Return (X, Y) of the center of cell containing provided text 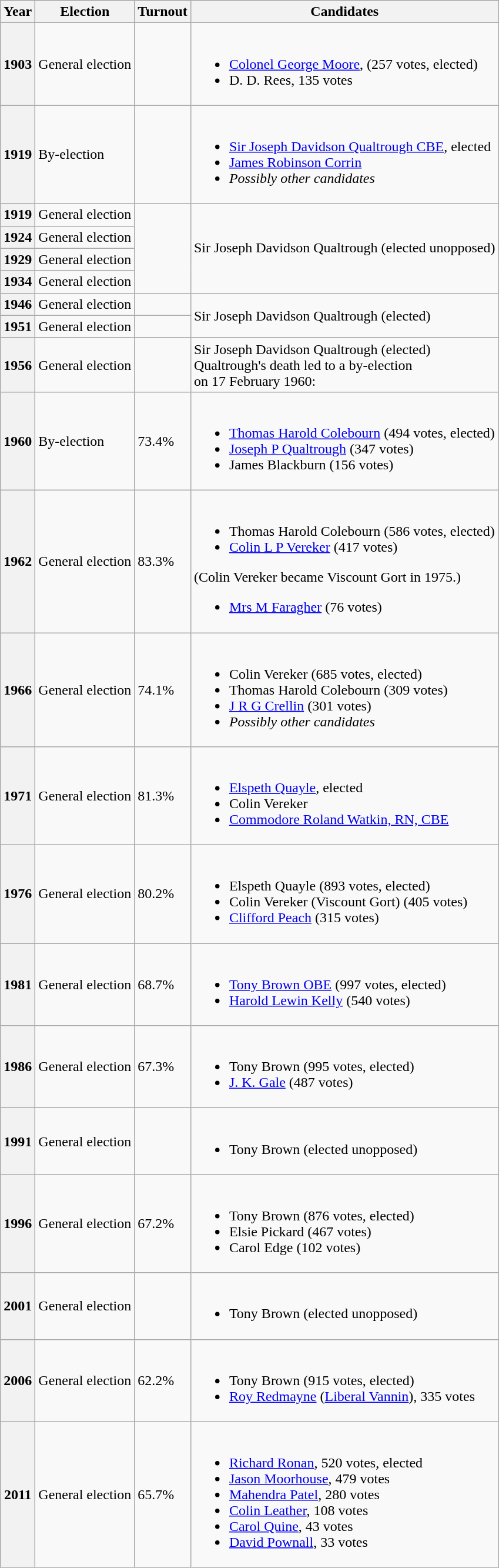
1966 (18, 690)
Colonel George Moore, (257 votes, elected)D. D. Rees, 135 votes (344, 64)
1951 (18, 326)
73.4% (163, 441)
1929 (18, 259)
67.2% (163, 1223)
Colin Vereker (685 votes, elected)Thomas Harold Colebourn (309 votes)J R G Crellin (301 votes)Possibly other candidates (344, 690)
81.3% (163, 796)
2006 (18, 1380)
83.3% (163, 561)
1971 (18, 796)
1946 (18, 304)
68.7% (163, 985)
1986 (18, 1067)
1996 (18, 1223)
1981 (18, 985)
1991 (18, 1141)
Sir Joseph Davidson Qualtrough CBE, electedJames Robinson CorrinPossibly other candidates (344, 154)
1934 (18, 282)
1924 (18, 237)
74.1% (163, 690)
1956 (18, 365)
Tony Brown (876 votes, elected)Elsie Pickard (467 votes)Carol Edge (102 votes) (344, 1223)
67.3% (163, 1067)
65.7% (163, 1494)
Candidates (344, 12)
Sir Joseph Davidson Qualtrough (elected)Qualtrough's death led to a by-electionon 17 February 1960: (344, 365)
Tony Brown OBE (997 votes, elected)Harold Lewin Kelly (540 votes) (344, 985)
Turnout (163, 12)
1903 (18, 64)
1962 (18, 561)
Election (85, 12)
62.2% (163, 1380)
Thomas Harold Colebourn (494 votes, elected)Joseph P Qualtrough (347 votes)James Blackburn (156 votes) (344, 441)
Tony Brown (915 votes, elected)Roy Redmayne (Liberal Vannin), 335 votes (344, 1380)
Sir Joseph Davidson Qualtrough (elected unopposed) (344, 248)
Elspeth Quayle, electedColin VerekerCommodore Roland Watkin, RN, CBE (344, 796)
2011 (18, 1494)
Thomas Harold Colebourn (586 votes, elected)Colin L P Vereker (417 votes)(Colin Vereker became Viscount Gort in 1975.)Mrs M Faragher (76 votes) (344, 561)
1976 (18, 894)
Tony Brown (995 votes, elected)J. K. Gale (487 votes) (344, 1067)
Sir Joseph Davidson Qualtrough (elected) (344, 315)
2001 (18, 1306)
1960 (18, 441)
80.2% (163, 894)
Year (18, 12)
Elspeth Quayle (893 votes, elected)Colin Vereker (Viscount Gort) (405 votes)Clifford Peach (315 votes) (344, 894)
